Find where the given text appears and provide that cell's center as [X, Y] coordinate. 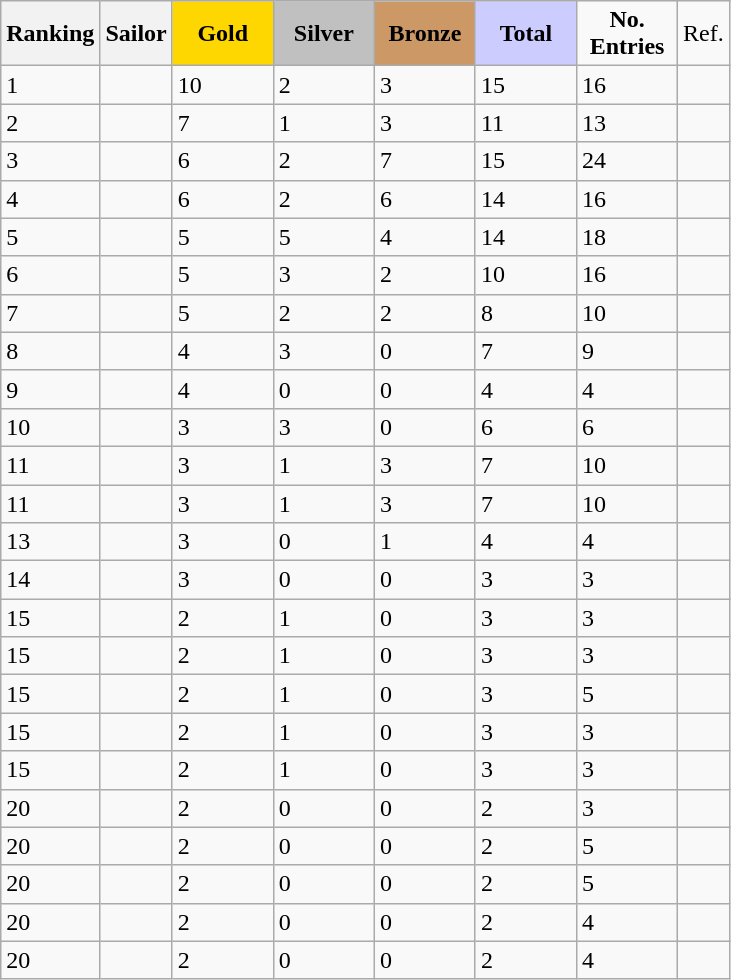
24 [628, 161]
Sailor [136, 34]
Total [526, 34]
18 [628, 237]
Silver [324, 34]
Bronze [424, 34]
Ref. [704, 34]
Gold [222, 34]
Ranking [50, 34]
No. Entries [628, 34]
